Return the (x, y) coordinate for the center point of the cell that contains the specified text.  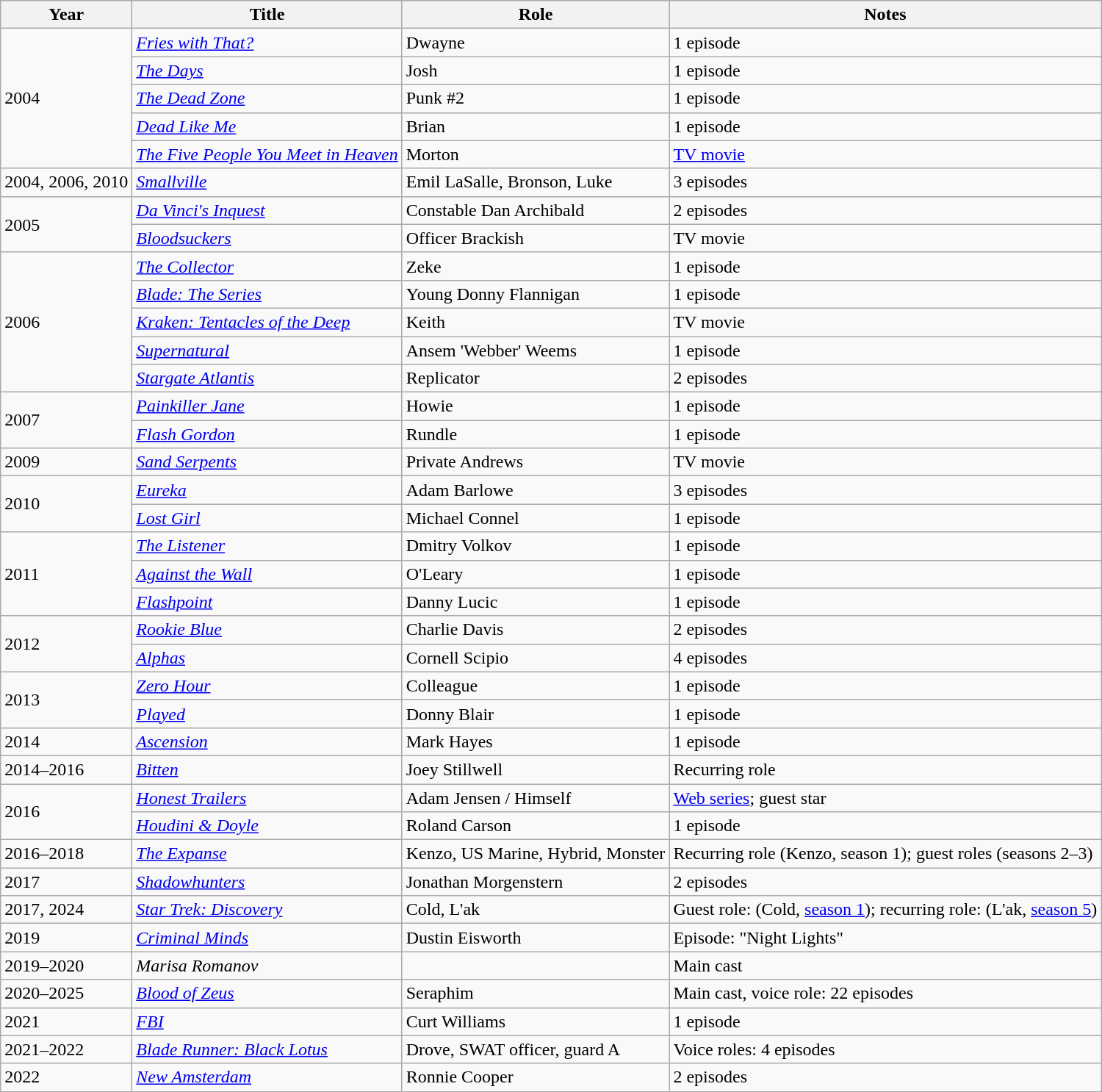
Michael Connel (536, 518)
Houdini & Doyle (267, 826)
Fries with That? (267, 43)
Star Trek: Discovery (267, 910)
2013 (66, 700)
2004, 2006, 2010 (66, 182)
Main cast, voice role: 22 episodes (885, 994)
Young Donny Flannigan (536, 294)
The Days (267, 71)
Jonathan Morgenstern (536, 882)
Colleague (536, 686)
Josh (536, 71)
Charlie Davis (536, 630)
Blood of Zeus (267, 994)
Dwayne (536, 43)
2020–2025 (66, 994)
Joey Stillwell (536, 769)
2004 (66, 98)
Web series; guest star (885, 797)
Roland Carson (536, 826)
Shadowhunters (267, 882)
Constable Dan Archibald (536, 210)
4 episodes (885, 658)
2007 (66, 420)
2022 (66, 1077)
Voice roles: 4 episodes (885, 1049)
2017 (66, 882)
Private Andrews (536, 462)
The Five People You Meet in Heaven (267, 154)
Honest Trailers (267, 797)
Adam Barlowe (536, 490)
Zeke (536, 266)
Kraken: Tentacles of the Deep (267, 322)
New Amsterdam (267, 1077)
Role (536, 15)
2019–2020 (66, 966)
Marisa Romanov (267, 966)
Title (267, 15)
2016–2018 (66, 854)
Recurring role (885, 769)
Dustin Eisworth (536, 938)
2014 (66, 741)
Danny Lucic (536, 602)
Alphas (267, 658)
Drove, SWAT officer, guard A (536, 1049)
Flashpoint (267, 602)
Sand Serpents (267, 462)
Against the Wall (267, 574)
Kenzo, US Marine, Hybrid, Monster (536, 854)
Rundle (536, 434)
2014–2016 (66, 769)
Emil LaSalle, Bronson, Luke (536, 182)
Da Vinci's Inquest (267, 210)
Episode: "Night Lights" (885, 938)
Criminal Minds (267, 938)
Punk #2 (536, 98)
Supernatural (267, 351)
Played (267, 714)
Main cast (885, 966)
Curt Williams (536, 1021)
Recurring role (Kenzo, season 1); guest roles (seasons 2–3) (885, 854)
Year (66, 15)
The Dead Zone (267, 98)
Adam Jensen / Himself (536, 797)
Rookie Blue (267, 630)
Seraphim (536, 994)
Replicator (536, 378)
2019 (66, 938)
2012 (66, 644)
Donny Blair (536, 714)
2010 (66, 504)
Flash Gordon (267, 434)
Officer Brackish (536, 238)
Notes (885, 15)
Stargate Atlantis (267, 378)
2016 (66, 811)
The Listener (267, 546)
Cornell Scipio (536, 658)
Mark Hayes (536, 741)
Guest role: (Cold, season 1); recurring role: (L'ak, season 5) (885, 910)
Ansem 'Webber' Weems (536, 351)
Lost Girl (267, 518)
2021 (66, 1021)
Ascension (267, 741)
Bloodsuckers (267, 238)
Keith (536, 322)
FBI (267, 1021)
The Collector (267, 266)
Brian (536, 126)
Smallville (267, 182)
Blade: The Series (267, 294)
Blade Runner: Black Lotus (267, 1049)
2017, 2024 (66, 910)
O'Leary (536, 574)
Dead Like Me (267, 126)
2009 (66, 462)
Eureka (267, 490)
Painkiller Jane (267, 406)
2011 (66, 574)
The Expanse (267, 854)
2005 (66, 224)
2006 (66, 322)
Howie (536, 406)
Dmitry Volkov (536, 546)
Ronnie Cooper (536, 1077)
2021–2022 (66, 1049)
Bitten (267, 769)
Cold, L'ak (536, 910)
Morton (536, 154)
Zero Hour (267, 686)
